Scan for the cell matching the given text and deliver its [X, Y] coordinate at center. 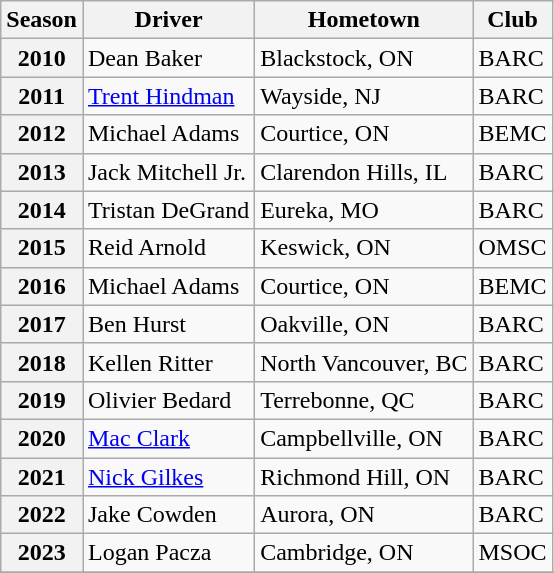
Blackstock, ON [364, 58]
Trent Hindman [168, 96]
OMSC [512, 248]
Season [42, 20]
Eureka, MO [364, 210]
2023 [42, 553]
2016 [42, 286]
2015 [42, 248]
Logan Pacza [168, 553]
Campbellville, ON [364, 438]
Aurora, ON [364, 515]
Jake Cowden [168, 515]
Mac Clark [168, 438]
Kellen Ritter [168, 362]
Wayside, NJ [364, 96]
2014 [42, 210]
Reid Arnold [168, 248]
2022 [42, 515]
North Vancouver, BC [364, 362]
2011 [42, 96]
Ben Hurst [168, 324]
Oakville, ON [364, 324]
2019 [42, 400]
Clarendon Hills, IL [364, 172]
Nick Gilkes [168, 477]
Olivier Bedard [168, 400]
2020 [42, 438]
MSOC [512, 553]
Keswick, ON [364, 248]
Terrebonne, QC [364, 400]
Jack Mitchell Jr. [168, 172]
Hometown [364, 20]
2017 [42, 324]
2013 [42, 172]
Driver [168, 20]
Richmond Hill, ON [364, 477]
Dean Baker [168, 58]
Tristan DeGrand [168, 210]
2012 [42, 134]
Cambridge, ON [364, 553]
2018 [42, 362]
2021 [42, 477]
2010 [42, 58]
Club [512, 20]
